Extract the (X, Y) coordinate from the center of the cell holding the provided text.  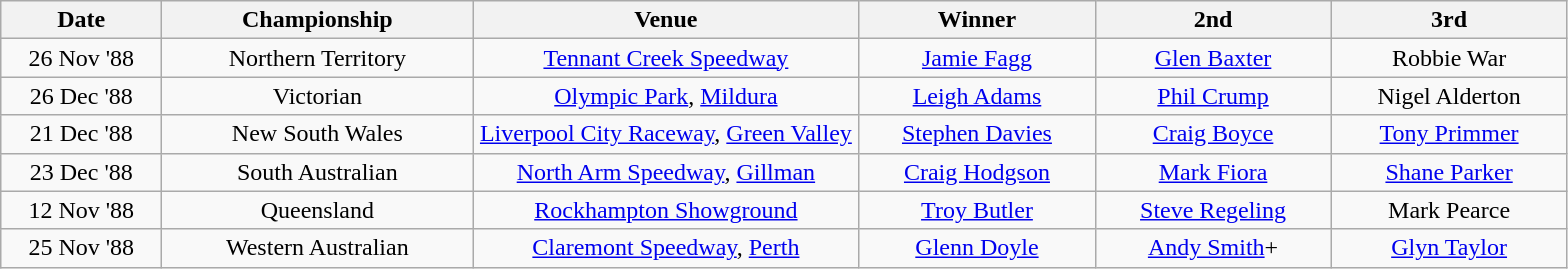
Glenn Doyle (977, 248)
Jamie Fagg (977, 58)
Queensland (318, 210)
Western Australian (318, 248)
Stephen Davies (977, 134)
3rd (1449, 20)
Date (82, 20)
North Arm Speedway, Gillman (666, 172)
12 Nov '88 (82, 210)
23 Dec '88 (82, 172)
Craig Boyce (1213, 134)
Steve Regeling (1213, 210)
26 Dec '88 (82, 96)
25 Nov '88 (82, 248)
Olympic Park, Mildura (666, 96)
Mark Fiora (1213, 172)
26 Nov '88 (82, 58)
Glyn Taylor (1449, 248)
Rockhampton Showground (666, 210)
Winner (977, 20)
Northern Territory (318, 58)
Venue (666, 20)
Championship (318, 20)
Tony Primmer (1449, 134)
Liverpool City Raceway, Green Valley (666, 134)
Phil Crump (1213, 96)
Nigel Alderton (1449, 96)
Shane Parker (1449, 172)
Victorian (318, 96)
Leigh Adams (977, 96)
Glen Baxter (1213, 58)
Mark Pearce (1449, 210)
Tennant Creek Speedway (666, 58)
New South Wales (318, 134)
Claremont Speedway, Perth (666, 248)
2nd (1213, 20)
Troy Butler (977, 210)
Robbie War (1449, 58)
Craig Hodgson (977, 172)
Andy Smith+ (1213, 248)
21 Dec '88 (82, 134)
South Australian (318, 172)
